Return the (x, y) coordinate for the center point of the cell that contains the specified text.  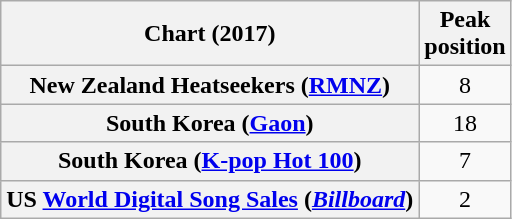
South Korea (K-pop Hot 100) (210, 161)
US World Digital Song Sales (Billboard) (210, 199)
18 (465, 123)
South Korea (Gaon) (210, 123)
Chart (2017) (210, 34)
Peakposition (465, 34)
2 (465, 199)
7 (465, 161)
New Zealand Heatseekers (RMNZ) (210, 85)
8 (465, 85)
